Detect which cell encompasses the target text, then output its (X, Y) center coordinate. 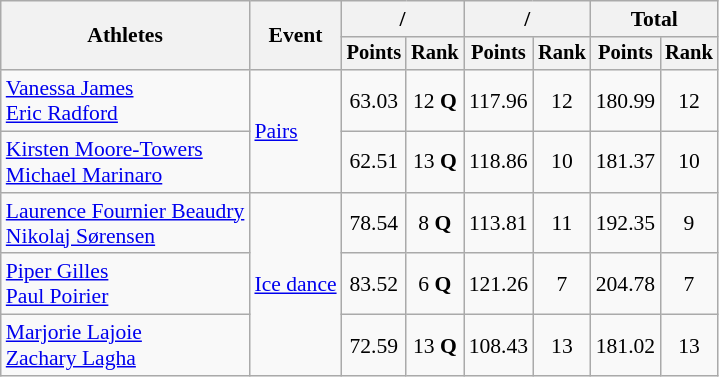
118.86 (498, 162)
192.35 (626, 224)
11 (562, 224)
113.81 (498, 224)
Laurence Fournier BeaudryNikolaj Sørensen (126, 224)
181.02 (626, 346)
8 Q (435, 224)
Ice dance (295, 284)
72.59 (374, 346)
180.99 (626, 100)
Athletes (126, 36)
108.43 (498, 346)
Marjorie LajoieZachary Lagha (126, 346)
121.26 (498, 284)
181.37 (626, 162)
117.96 (498, 100)
Pairs (295, 131)
Total (654, 19)
63.03 (374, 100)
9 (689, 224)
78.54 (374, 224)
204.78 (626, 284)
62.51 (374, 162)
Kirsten Moore-TowersMichael Marinaro (126, 162)
Event (295, 36)
Piper GillesPaul Poirier (126, 284)
12 Q (435, 100)
83.52 (374, 284)
6 Q (435, 284)
Vanessa JamesEric Radford (126, 100)
